For the text-containing cell, return its midpoint in (x, y) coordinate format. 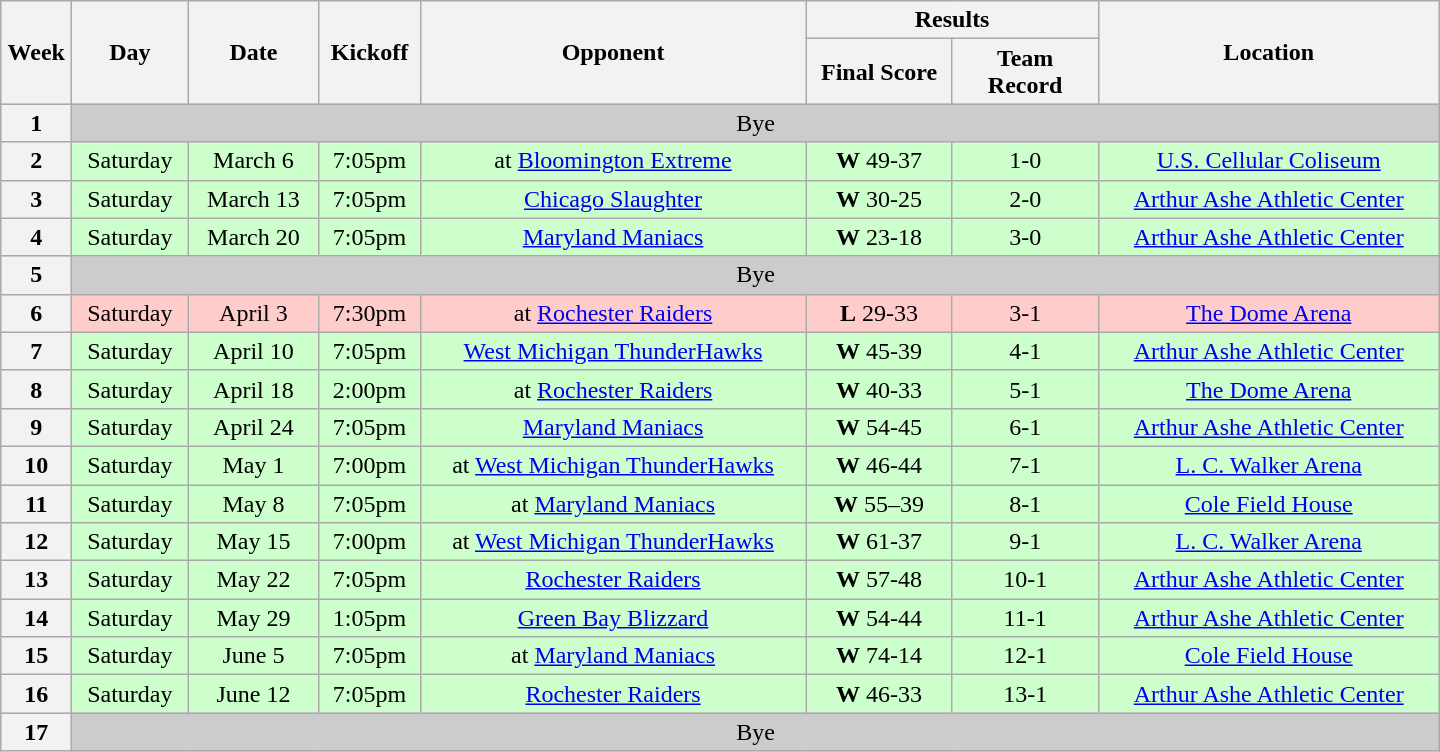
7:30pm (370, 313)
May 29 (254, 618)
2-0 (1025, 199)
at Bloomington Extreme (613, 161)
April 24 (254, 427)
L 29-33 (879, 313)
W 46-44 (879, 465)
Location (1268, 52)
May 1 (254, 465)
April 10 (254, 351)
1:05pm (370, 618)
W 57-48 (879, 580)
6-1 (1025, 427)
10 (36, 465)
Day (130, 52)
5 (36, 275)
2:00pm (370, 389)
June 12 (254, 694)
June 5 (254, 656)
9 (36, 427)
8-1 (1025, 503)
May 22 (254, 580)
West Michigan ThunderHawks (613, 351)
March 6 (254, 161)
8 (36, 389)
5-1 (1025, 389)
9-1 (1025, 542)
4 (36, 237)
Chicago Slaughter (613, 199)
Team Record (1025, 72)
4-1 (1025, 351)
14 (36, 618)
13-1 (1025, 694)
Final Score (879, 72)
W 49-37 (879, 161)
U.S. Cellular Coliseum (1268, 161)
May 15 (254, 542)
March 20 (254, 237)
15 (36, 656)
May 8 (254, 503)
2 (36, 161)
16 (36, 694)
W 54-44 (879, 618)
W 46-33 (879, 694)
W 40-33 (879, 389)
W 74-14 (879, 656)
Week (36, 52)
3-1 (1025, 313)
3-0 (1025, 237)
11-1 (1025, 618)
1-0 (1025, 161)
11 (36, 503)
April 3 (254, 313)
W 45-39 (879, 351)
Kickoff (370, 52)
12 (36, 542)
7-1 (1025, 465)
W 23-18 (879, 237)
10-1 (1025, 580)
W 61-37 (879, 542)
13 (36, 580)
April 18 (254, 389)
Results (952, 20)
3 (36, 199)
March 13 (254, 199)
W 30-25 (879, 199)
17 (36, 732)
W 54-45 (879, 427)
7 (36, 351)
1 (36, 123)
Green Bay Blizzard (613, 618)
W 55–39 (879, 503)
6 (36, 313)
Opponent (613, 52)
Date (254, 52)
12-1 (1025, 656)
